Return (x, y) of the center of cell containing provided text 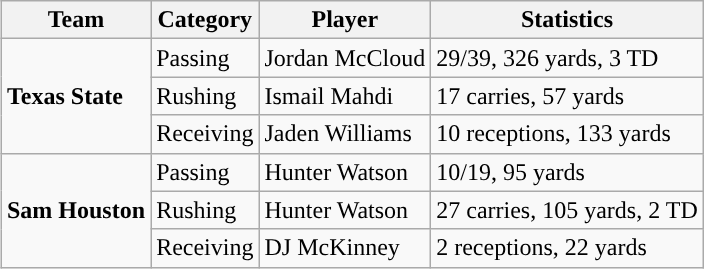
17 carries, 57 yards (568, 96)
Statistics (568, 20)
Ismail Mahdi (345, 96)
10/19, 95 yards (568, 172)
29/39, 326 yards, 3 TD (568, 58)
2 receptions, 22 yards (568, 248)
Player (345, 20)
Team (76, 20)
Category (205, 20)
27 carries, 105 yards, 2 TD (568, 210)
Jaden Williams (345, 134)
Texas State (76, 96)
Sam Houston (76, 210)
Jordan McCloud (345, 58)
DJ McKinney (345, 248)
10 receptions, 133 yards (568, 134)
